Locate the cell with the specified text and output its (X, Y) center coordinate. 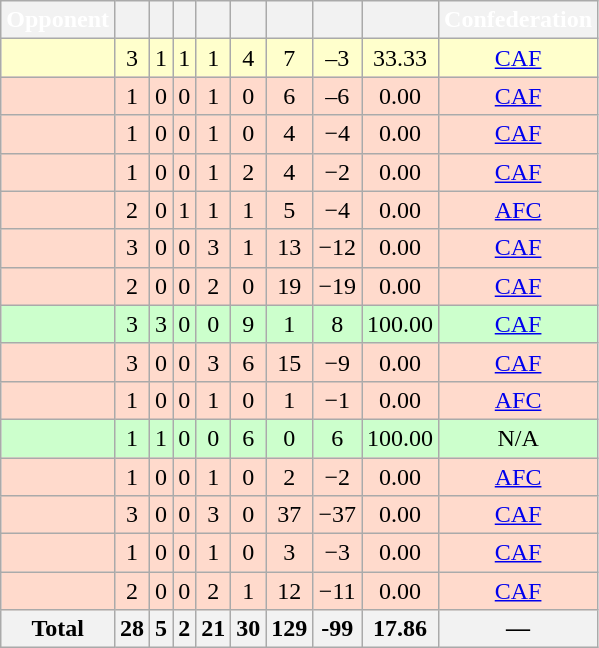
13 (290, 248)
Total (58, 629)
12 (290, 591)
19 (290, 286)
33.33 (400, 58)
30 (248, 629)
−3 (338, 553)
129 (290, 629)
Opponent (58, 20)
37 (290, 515)
N/A (518, 438)
Confederation (518, 20)
−9 (338, 362)
21 (214, 629)
— (518, 629)
7 (290, 58)
9 (248, 324)
–3 (338, 58)
15 (290, 362)
–6 (338, 96)
28 (132, 629)
17.86 (400, 629)
-99 (338, 629)
−1 (338, 400)
−11 (338, 591)
8 (338, 324)
−19 (338, 286)
−12 (338, 248)
−37 (338, 515)
